Extract the (x, y) coordinate from the center of the cell holding the provided text.  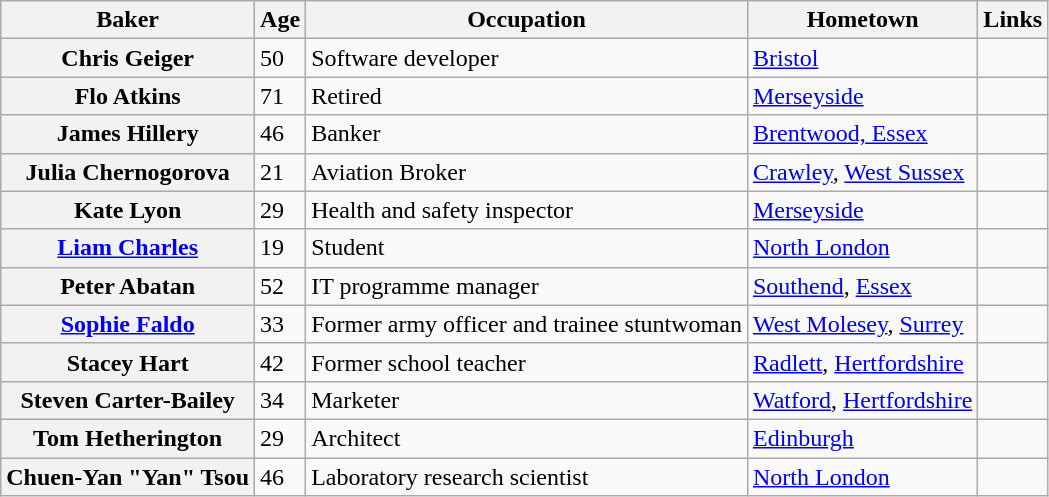
Stacey Hart (128, 362)
Banker (527, 134)
Brentwood, Essex (862, 134)
IT programme manager (527, 286)
Southend, Essex (862, 286)
Baker (128, 20)
50 (280, 58)
Software developer (527, 58)
Bristol (862, 58)
Sophie Faldo (128, 324)
Julia Chernogorova (128, 172)
Student (527, 248)
Liam Charles (128, 248)
Peter Abatan (128, 286)
Former army officer and trainee stuntwoman (527, 324)
Steven Carter-Bailey (128, 400)
Age (280, 20)
33 (280, 324)
Laboratory research scientist (527, 477)
34 (280, 400)
Retired (527, 96)
Tom Hetherington (128, 438)
West Molesey, Surrey (862, 324)
Marketer (527, 400)
19 (280, 248)
Crawley, West Sussex (862, 172)
Former school teacher (527, 362)
Radlett, Hertfordshire (862, 362)
Edinburgh (862, 438)
Architect (527, 438)
Watford, Hertfordshire (862, 400)
Occupation (527, 20)
Chris Geiger (128, 58)
52 (280, 286)
Hometown (862, 20)
Health and safety inspector (527, 210)
James Hillery (128, 134)
Links (1013, 20)
42 (280, 362)
Kate Lyon (128, 210)
21 (280, 172)
Aviation Broker (527, 172)
Flo Atkins (128, 96)
71 (280, 96)
Chuen-Yan "Yan" Tsou (128, 477)
